Output the [X, Y] coordinate of the center of the cell containing the given text.  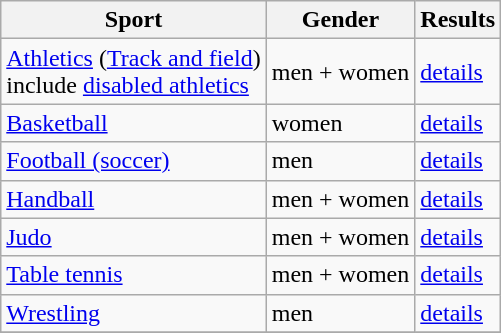
Sport [134, 20]
Athletics (Track and field) include disabled athletics [134, 72]
Handball [134, 199]
Results [458, 20]
women [340, 123]
Table tennis [134, 275]
Football (soccer) [134, 161]
Gender [340, 20]
Basketball [134, 123]
Judo [134, 237]
Wrestling [134, 313]
